Search for the cell housing the specified text and yield its [x, y] center coordinate. 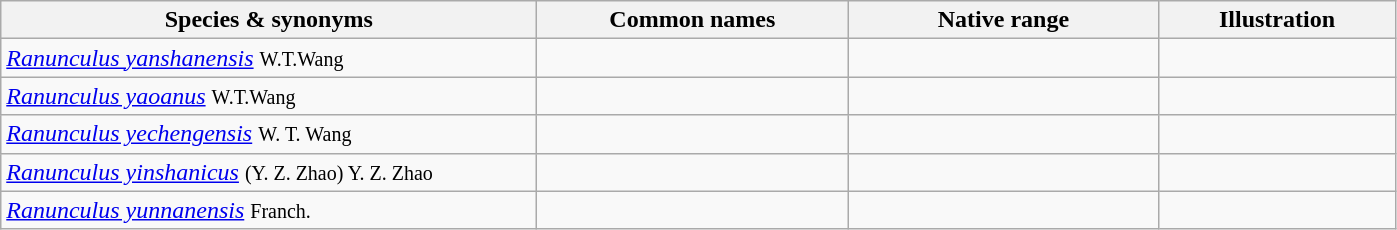
Species & synonyms [269, 20]
Ranunculus yunnanensis Franch. [269, 210]
Ranunculus yaoanus W.T.Wang [269, 96]
Ranunculus yechengensis W. T. Wang [269, 134]
Ranunculus yinshanicus (Y. Z. Zhao) Y. Z. Zhao [269, 172]
Illustration [1277, 20]
Common names [692, 20]
Ranunculus yanshanensis W.T.Wang [269, 58]
Native range [1004, 20]
